Pinpoint the cell where the given text exists, returning its (x, y) midpoint coordinate. 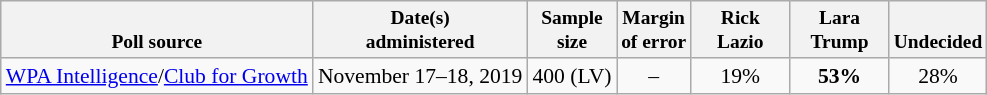
LaraTrump (840, 30)
Poll source (157, 30)
28% (938, 76)
RickLazio (740, 30)
Date(s)administered (420, 30)
Undecided (938, 30)
WPA Intelligence/Club for Growth (157, 76)
Samplesize (572, 30)
19% (740, 76)
November 17–18, 2019 (420, 76)
– (654, 76)
400 (LV) (572, 76)
Marginof error (654, 30)
53% (840, 76)
